Provide the [x, y] coordinate of the cell's center where the given text is located.  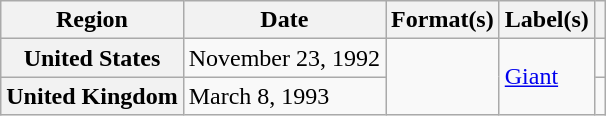
Format(s) [443, 20]
Giant [546, 77]
Label(s) [546, 20]
November 23, 1992 [284, 58]
Region [92, 20]
Date [284, 20]
United States [92, 58]
United Kingdom [92, 96]
March 8, 1993 [284, 96]
